Capture the cell that displays the provided text and extract its [X, Y] central coordinate. 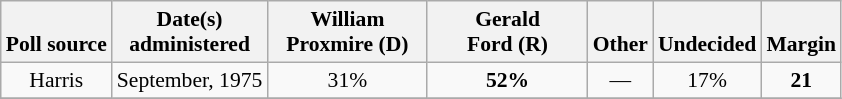
— [620, 80]
GeraldFord (R) [507, 32]
Date(s)administered [190, 32]
Other [620, 32]
Harris [56, 80]
17% [707, 80]
WilliamProxmire (D) [347, 32]
52% [507, 80]
31% [347, 80]
Margin [801, 32]
Undecided [707, 32]
September, 1975 [190, 80]
Poll source [56, 32]
21 [801, 80]
